Determine the [X, Y] coordinate at the center of the cell enclosing the given text.  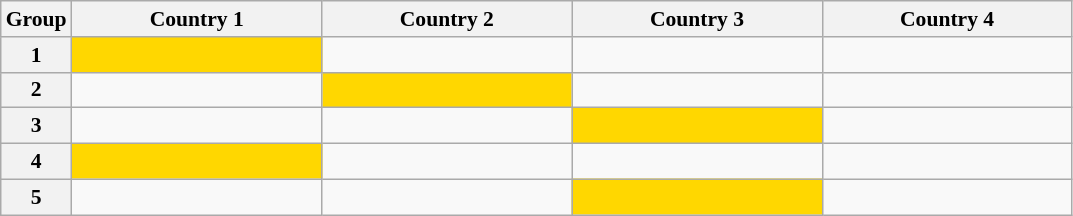
2 [36, 90]
Country 1 [197, 19]
5 [36, 197]
Country 4 [947, 19]
3 [36, 126]
1 [36, 55]
Country 2 [447, 19]
Group [36, 19]
4 [36, 162]
Country 3 [697, 19]
